Scan for the cell matching the given text and deliver its (X, Y) coordinate at center. 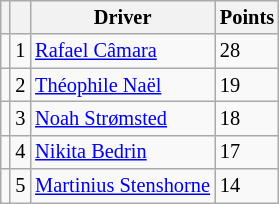
17 (247, 152)
Points (247, 17)
4 (20, 152)
5 (20, 186)
3 (20, 118)
Noah Strømsted (122, 118)
Rafael Câmara (122, 51)
18 (247, 118)
28 (247, 51)
Driver (122, 17)
19 (247, 85)
Nikita Bedrin (122, 152)
1 (20, 51)
Théophile Naël (122, 85)
2 (20, 85)
14 (247, 186)
Martinius Stenshorne (122, 186)
